For the text-containing cell, return its midpoint in (X, Y) coordinate format. 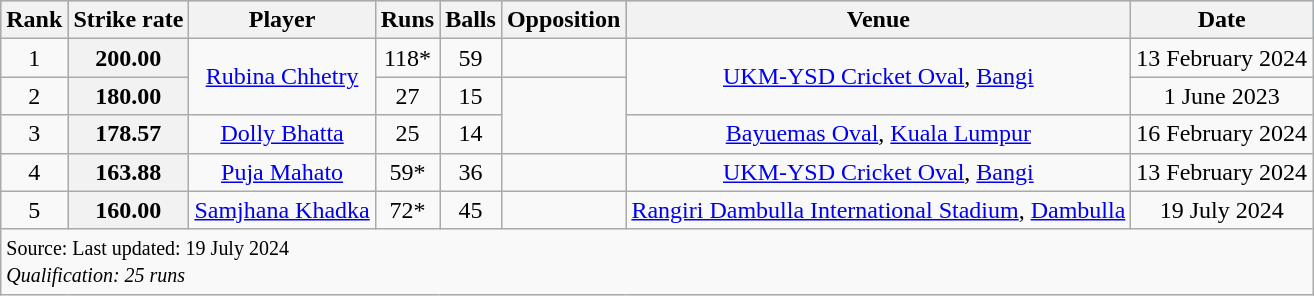
16 February 2024 (1222, 134)
4 (34, 172)
Rangiri Dambulla International Stadium, Dambulla (878, 210)
45 (471, 210)
Opposition (563, 20)
Dolly Bhatta (282, 134)
Strike rate (128, 20)
Rubina Chhetry (282, 77)
14 (471, 134)
Venue (878, 20)
Samjhana Khadka (282, 210)
118* (407, 58)
19 July 2024 (1222, 210)
27 (407, 96)
59 (471, 58)
200.00 (128, 58)
Date (1222, 20)
1 June 2023 (1222, 96)
163.88 (128, 172)
36 (471, 172)
72* (407, 210)
Balls (471, 20)
Bayuemas Oval, Kuala Lumpur (878, 134)
178.57 (128, 134)
160.00 (128, 210)
Runs (407, 20)
1 (34, 58)
25 (407, 134)
Puja Mahato (282, 172)
Player (282, 20)
2 (34, 96)
59* (407, 172)
3 (34, 134)
180.00 (128, 96)
5 (34, 210)
Source: Last updated: 19 July 2024Qualification: 25 runs (657, 262)
15 (471, 96)
Rank (34, 20)
